Find where the given text appears and provide that cell's center as [X, Y] coordinate. 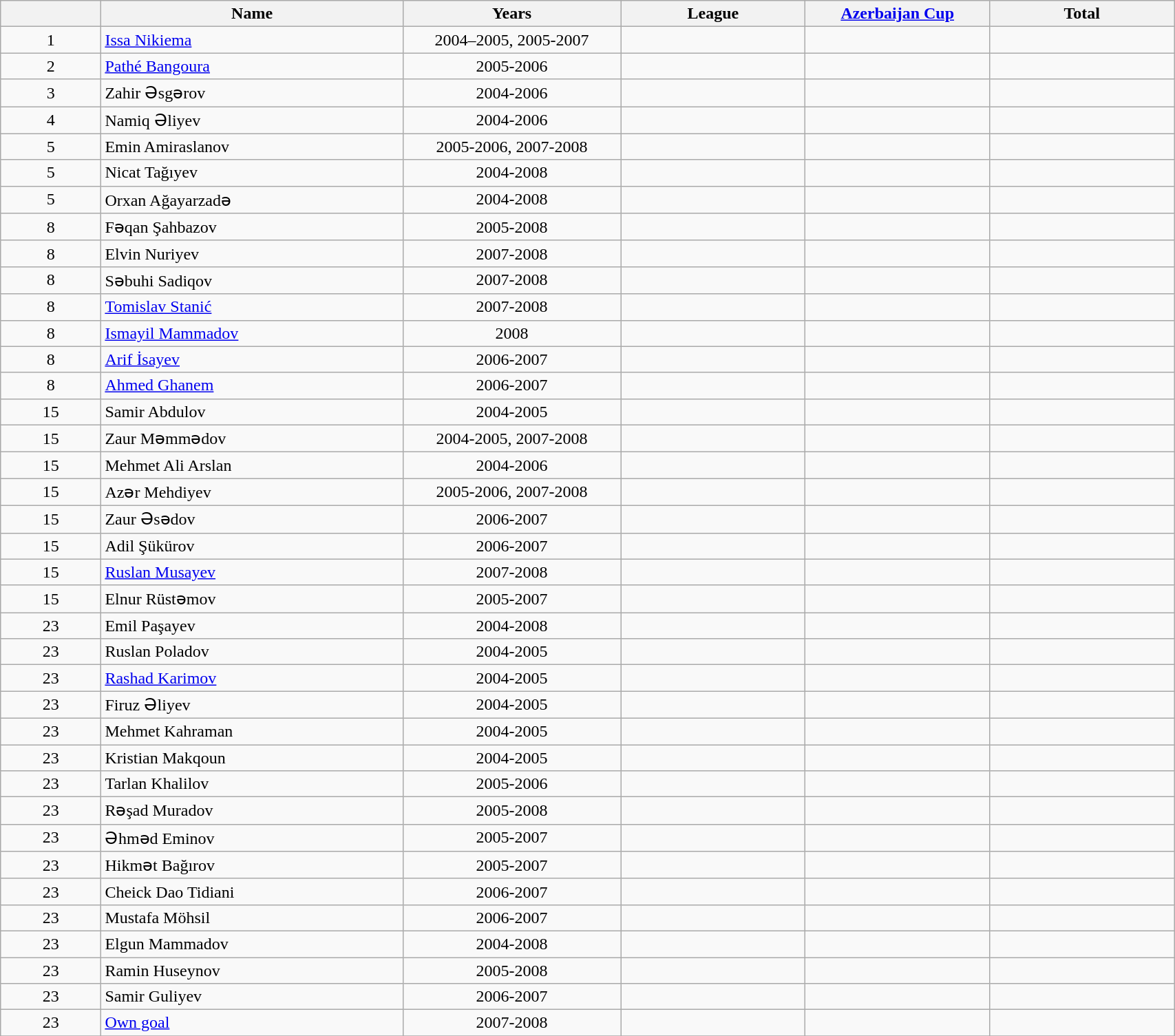
Nicat Tağıyev [252, 173]
Arif İsayev [252, 359]
Elgun Mammadov [252, 944]
Name [252, 14]
Cheick Dao Tidiani [252, 891]
Zaur Əsədov [252, 519]
Azər Mehdiyev [252, 492]
Zahir Əsgərov [252, 93]
League [713, 14]
Namiq Əliyev [252, 120]
2004-2005, 2007-2008 [512, 438]
Issa Nikiema [252, 40]
Tomislav Stanić [252, 307]
Emil Paşayev [252, 626]
Fəqan Şahbazov [252, 227]
Ramin Huseynov [252, 970]
2004–2005, 2005-2007 [512, 40]
4 [51, 120]
Mehmet Kahraman [252, 731]
Səbuhi Sadiqov [252, 280]
Ruslan Poladov [252, 652]
Əhməd Eminov [252, 838]
Ruslan Musayev [252, 572]
1 [51, 40]
Emin Amiraslanov [252, 147]
Mehmet Ali Arslan [252, 465]
2 [51, 66]
Rashad Karimov [252, 678]
Adil Şükürov [252, 546]
Zaur Məmmədov [252, 438]
Ahmed Ghanem [252, 385]
2008 [512, 333]
Hikmət Bağırov [252, 865]
Tarlan Khalilov [252, 784]
Samir Guliyev [252, 997]
Orxan Ağayarzadə [252, 200]
Elnur Rüstəmov [252, 599]
Firuz Əliyev [252, 705]
Kristian Makqoun [252, 758]
Pathé Bangoura [252, 66]
Rəşad Muradov [252, 811]
3 [51, 93]
Years [512, 14]
Total [1082, 14]
Elvin Nuriyev [252, 253]
Samir Abdulov [252, 412]
Ismayil Mammadov [252, 333]
Own goal [252, 1023]
Azerbaijan Cup [898, 14]
Mustafa Möhsil [252, 918]
